Output the (X, Y) coordinate of the center of the cell containing the given text.  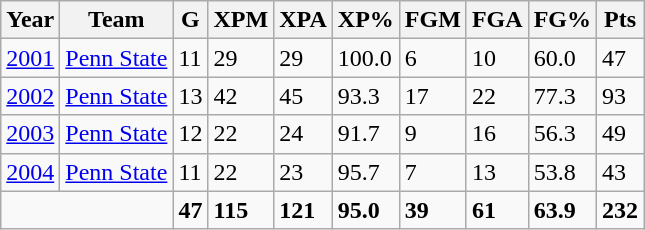
12 (190, 134)
FG% (562, 20)
9 (432, 134)
FGA (497, 20)
G (190, 20)
2002 (30, 96)
60.0 (562, 58)
24 (304, 134)
10 (497, 58)
53.8 (562, 172)
6 (432, 58)
56.3 (562, 134)
91.7 (366, 134)
93.3 (366, 96)
45 (304, 96)
39 (432, 210)
43 (620, 172)
42 (241, 96)
XPA (304, 20)
115 (241, 210)
95.7 (366, 172)
XP% (366, 20)
2001 (30, 58)
77.3 (562, 96)
49 (620, 134)
93 (620, 96)
7 (432, 172)
2003 (30, 134)
100.0 (366, 58)
XPM (241, 20)
23 (304, 172)
FGM (432, 20)
2004 (30, 172)
61 (497, 210)
Pts (620, 20)
17 (432, 96)
95.0 (366, 210)
121 (304, 210)
63.9 (562, 210)
Team (116, 20)
Year (30, 20)
16 (497, 134)
232 (620, 210)
